Detect which cell encompasses the target text, then output its (x, y) center coordinate. 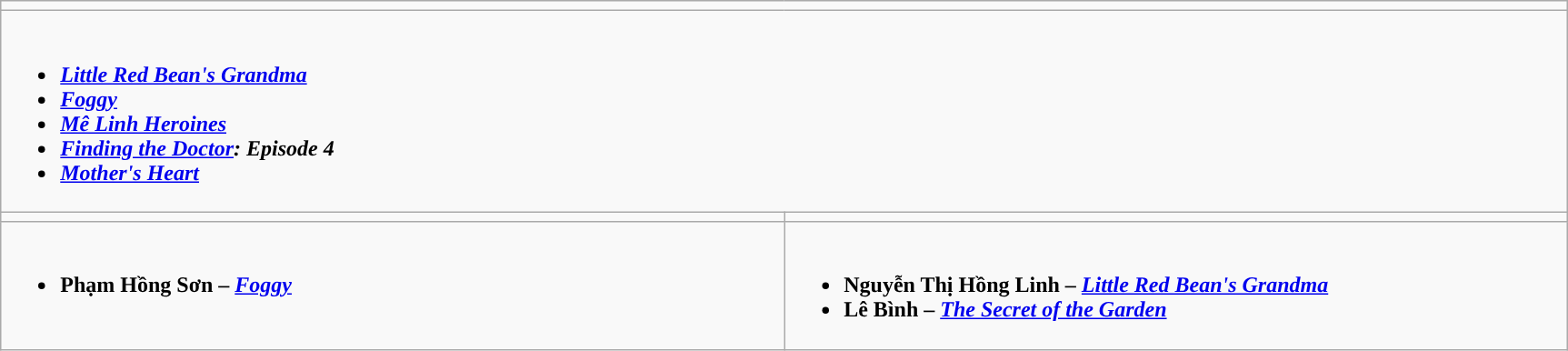
Little Red Bean's GrandmaFoggyMê Linh HeroinesFinding the Doctor: Episode 4Mother's Heart (784, 111)
Nguyễn Thị Hồng Linh – Little Red Bean's Grandma Lê Bình – The Secret of the Garden (1176, 286)
Phạm Hồng Sơn – Foggy (393, 286)
